Search for the cell housing the specified text and yield its [X, Y] center coordinate. 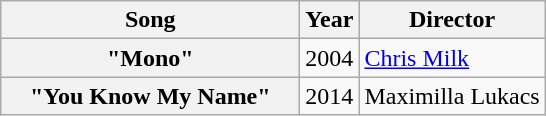
Song [150, 20]
2014 [330, 96]
"Mono" [150, 58]
Maximilla Lukacs [452, 96]
Chris Milk [452, 58]
"You Know My Name" [150, 96]
2004 [330, 58]
Director [452, 20]
Year [330, 20]
